Identify which cell holds the provided text, then report its [X, Y] central coordinate. 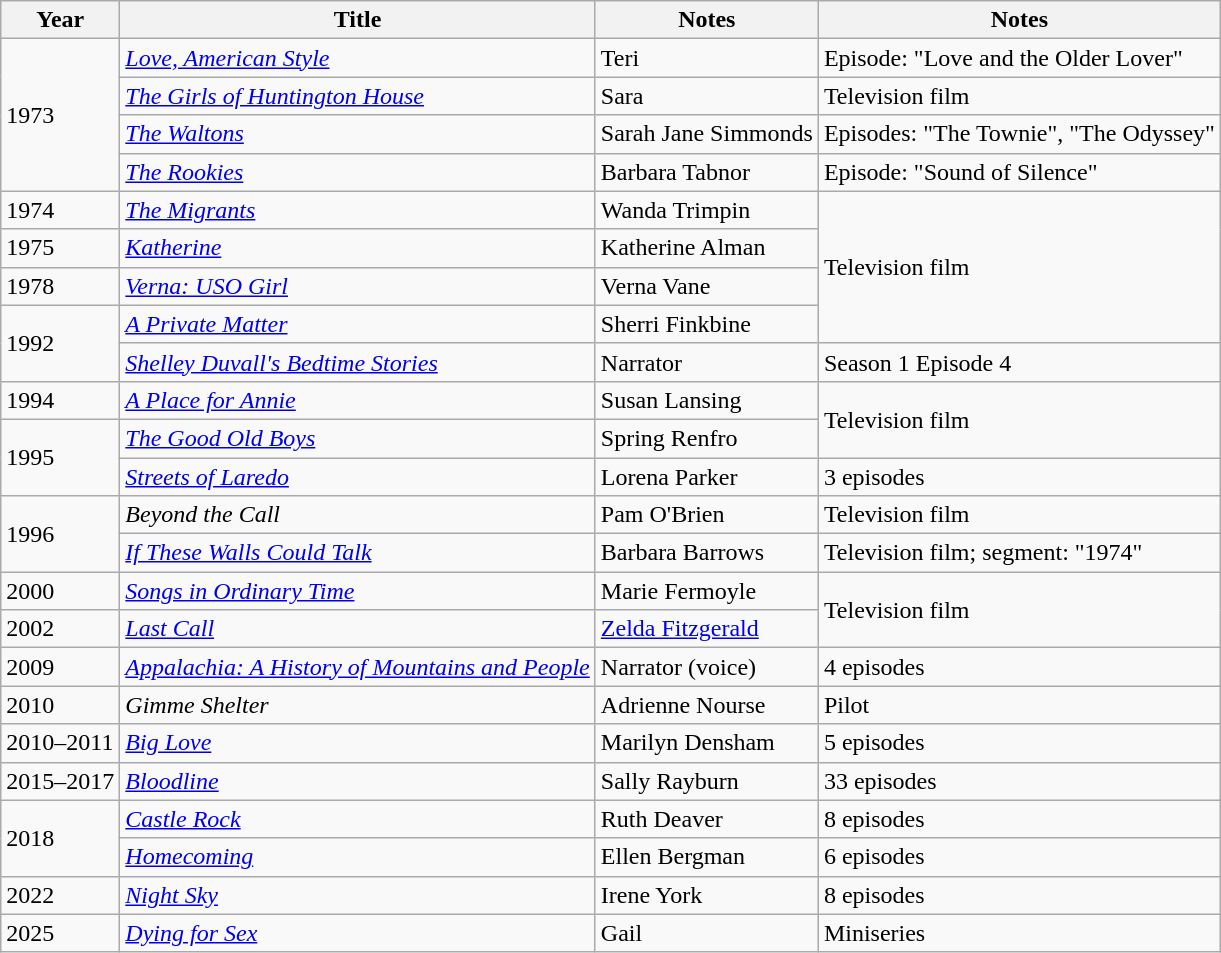
Pilot [1019, 705]
Shelley Duvall's Bedtime Stories [358, 362]
Barbara Barrows [706, 553]
Bloodline [358, 781]
Dying for Sex [358, 933]
A Place for Annie [358, 400]
Katherine Alman [706, 248]
Verna Vane [706, 286]
Season 1 Episode 4 [1019, 362]
A Private Matter [358, 324]
Verna: USO Girl [358, 286]
Lorena Parker [706, 477]
Castle Rock [358, 819]
6 episodes [1019, 857]
1992 [60, 343]
Susan Lansing [706, 400]
Songs in Ordinary Time [358, 591]
Year [60, 20]
2022 [60, 895]
Marie Fermoyle [706, 591]
2015–2017 [60, 781]
Love, American Style [358, 58]
2010–2011 [60, 743]
Narrator (voice) [706, 667]
Spring Renfro [706, 438]
The Rookies [358, 172]
The Migrants [358, 210]
2000 [60, 591]
33 episodes [1019, 781]
4 episodes [1019, 667]
Episode: "Love and the Older Lover" [1019, 58]
1978 [60, 286]
5 episodes [1019, 743]
Gail [706, 933]
The Waltons [358, 134]
Katherine [358, 248]
The Good Old Boys [358, 438]
Big Love [358, 743]
1974 [60, 210]
1994 [60, 400]
1975 [60, 248]
Zelda Fitzgerald [706, 629]
Streets of Laredo [358, 477]
2010 [60, 705]
Night Sky [358, 895]
Barbara Tabnor [706, 172]
Gimme Shelter [358, 705]
Sara [706, 96]
Homecoming [358, 857]
1996 [60, 534]
Episode: "Sound of Silence" [1019, 172]
Television film; segment: "1974" [1019, 553]
Miniseries [1019, 933]
2009 [60, 667]
Pam O'Brien [706, 515]
Sarah Jane Simmonds [706, 134]
Marilyn Densham [706, 743]
Sherri Finkbine [706, 324]
Title [358, 20]
Ellen Bergman [706, 857]
Ruth Deaver [706, 819]
Narrator [706, 362]
The Girls of Huntington House [358, 96]
Adrienne Nourse [706, 705]
Appalachia: A History of Mountains and People [358, 667]
Beyond the Call [358, 515]
Sally Rayburn [706, 781]
Wanda Trimpin [706, 210]
2002 [60, 629]
Last Call [358, 629]
2025 [60, 933]
Irene York [706, 895]
Teri [706, 58]
1995 [60, 457]
Episodes: "The Townie", "The Odyssey" [1019, 134]
If These Walls Could Talk [358, 553]
2018 [60, 838]
3 episodes [1019, 477]
1973 [60, 115]
